Detect which cell encompasses the target text, then output its [x, y] center coordinate. 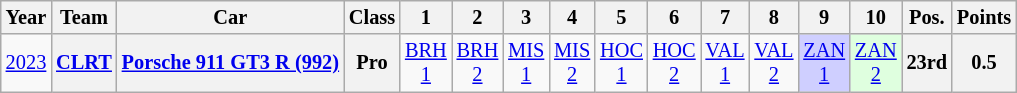
4 [572, 17]
VAL2 [774, 63]
MIS1 [526, 63]
2023 [26, 63]
2 [478, 17]
ZAN2 [876, 63]
HOC1 [622, 63]
6 [674, 17]
9 [824, 17]
Class [372, 17]
0.5 [984, 63]
23rd [927, 63]
Pro [372, 63]
Team [84, 17]
Year [26, 17]
Points [984, 17]
MIS2 [572, 63]
Porsche 911 GT3 R (992) [230, 63]
7 [726, 17]
5 [622, 17]
CLRT [84, 63]
8 [774, 17]
BRH2 [478, 63]
VAL1 [726, 63]
Pos. [927, 17]
3 [526, 17]
ZAN1 [824, 63]
BRH1 [426, 63]
10 [876, 17]
Car [230, 17]
HOC2 [674, 63]
1 [426, 17]
